Find where the given text appears and provide that cell's center as [X, Y] coordinate. 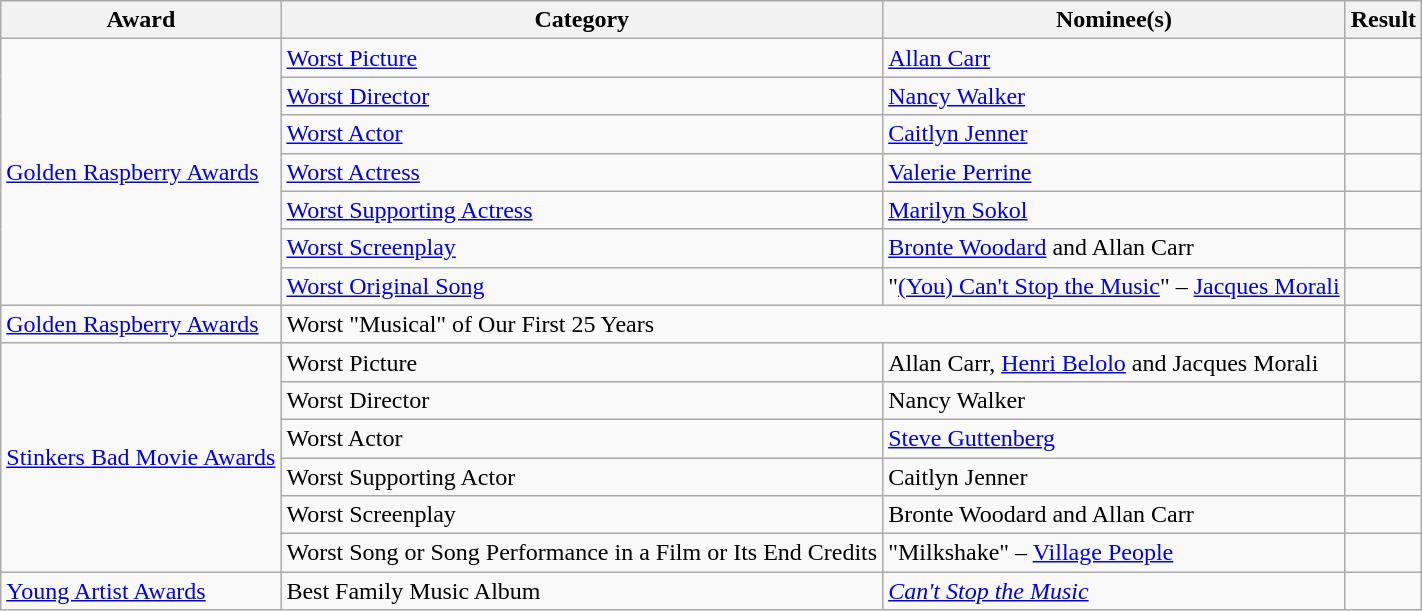
"Milkshake" – Village People [1114, 553]
Worst Original Song [582, 286]
Allan Carr [1114, 58]
Can't Stop the Music [1114, 591]
Best Family Music Album [582, 591]
Category [582, 20]
Worst Supporting Actor [582, 477]
Steve Guttenberg [1114, 438]
"(You) Can't Stop the Music" – Jacques Morali [1114, 286]
Worst Supporting Actress [582, 210]
Worst Actress [582, 172]
Worst "Musical" of Our First 25 Years [813, 324]
Nominee(s) [1114, 20]
Valerie Perrine [1114, 172]
Worst Song or Song Performance in a Film or Its End Credits [582, 553]
Stinkers Bad Movie Awards [141, 457]
Result [1383, 20]
Award [141, 20]
Marilyn Sokol [1114, 210]
Young Artist Awards [141, 591]
Allan Carr, Henri Belolo and Jacques Morali [1114, 362]
